Return [x, y] of the center of cell containing provided text 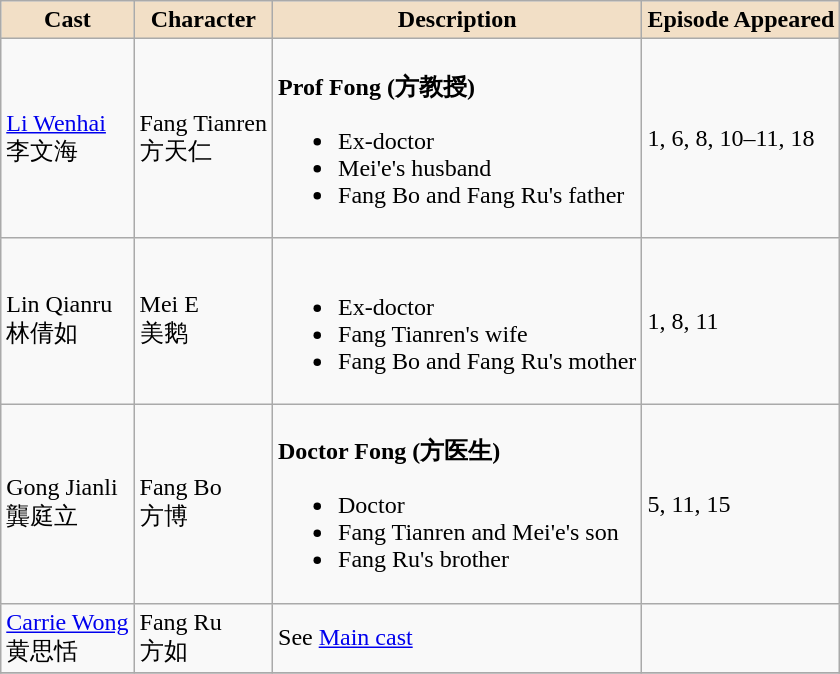
Ex-doctorFang Tianren's wifeFang Bo and Fang Ru's mother [458, 320]
Carrie Wong 黄思恬 [68, 638]
Doctor Fong (方医生) DoctorFang Tianren and Mei'e's sonFang Ru's brother [458, 504]
Description [458, 20]
Episode Appeared [741, 20]
Lin Qianru 林倩如 [68, 320]
See Main cast [458, 638]
Li Wenhai 李文海 [68, 138]
Cast [68, 20]
Mei E 美鹅 [203, 320]
1, 6, 8, 10–11, 18 [741, 138]
Fang Tianren 方天仁 [203, 138]
Fang Bo 方博 [203, 504]
1, 8, 11 [741, 320]
Gong Jianli 龔庭立 [68, 504]
Fang Ru 方如 [203, 638]
5, 11, 15 [741, 504]
Prof Fong (方教授)Ex-doctorMei'e's husbandFang Bo and Fang Ru's father [458, 138]
Character [203, 20]
